Return the (x, y) coordinate for the center point of the cell that contains the specified text.  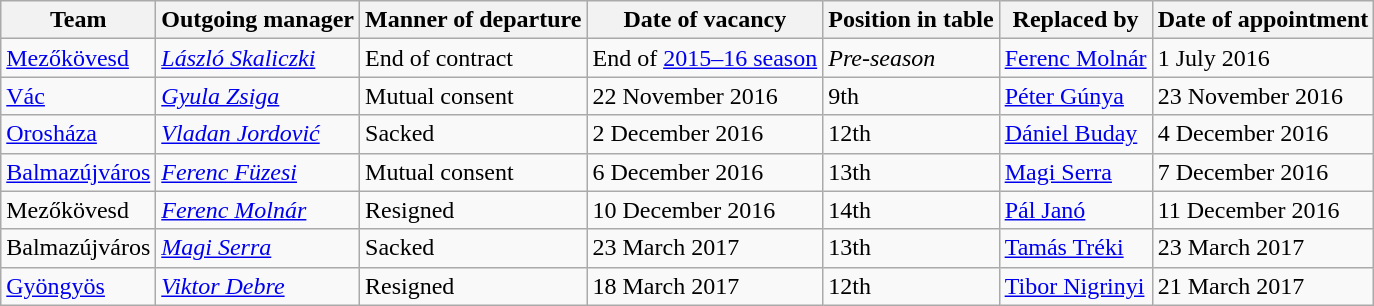
9th (911, 96)
Vác (78, 96)
Position in table (911, 20)
18 March 2017 (705, 286)
Orosháza (78, 134)
Dániel Buday (1076, 134)
2 December 2016 (705, 134)
4 December 2016 (1263, 134)
Viktor Debre (258, 286)
Péter Gúnya (1076, 96)
Date of appointment (1263, 20)
Pál Janó (1076, 210)
Outgoing manager (258, 20)
1 July 2016 (1263, 58)
11 December 2016 (1263, 210)
7 December 2016 (1263, 172)
End of contract (474, 58)
Gyöngyös (78, 286)
Tamás Tréki (1076, 248)
Pre-season (911, 58)
Replaced by (1076, 20)
Ferenc Füzesi (258, 172)
Tibor Nigrinyi (1076, 286)
23 November 2016 (1263, 96)
21 March 2017 (1263, 286)
Team (78, 20)
Gyula Zsiga (258, 96)
22 November 2016 (705, 96)
6 December 2016 (705, 172)
László Skaliczki (258, 58)
Manner of departure (474, 20)
14th (911, 210)
End of 2015–16 season (705, 58)
10 December 2016 (705, 210)
Date of vacancy (705, 20)
Vladan Jordović (258, 134)
